Detect which cell encompasses the target text, then output its [x, y] center coordinate. 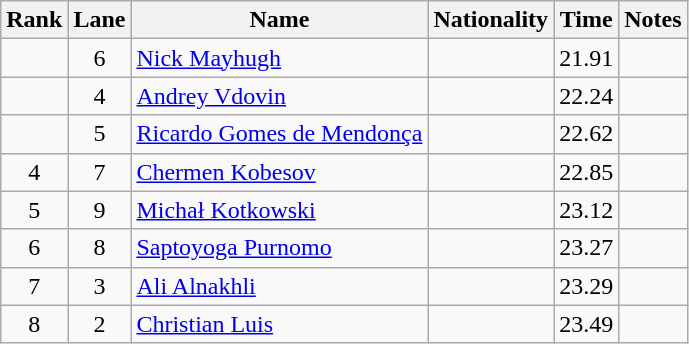
Chermen Kobesov [280, 172]
Time [586, 20]
Ricardo Gomes de Mendonça [280, 134]
22.24 [586, 96]
Notes [653, 20]
Lane [100, 20]
9 [100, 210]
Name [280, 20]
23.29 [586, 286]
Michał Kotkowski [280, 210]
Nick Mayhugh [280, 58]
Saptoyoga Purnomo [280, 248]
2 [100, 324]
22.62 [586, 134]
Ali Alnakhli [280, 286]
Nationality [491, 20]
Andrey Vdovin [280, 96]
Rank [34, 20]
3 [100, 286]
23.27 [586, 248]
Christian Luis [280, 324]
22.85 [586, 172]
23.49 [586, 324]
21.91 [586, 58]
23.12 [586, 210]
